Search for the cell housing the specified text and yield its (X, Y) center coordinate. 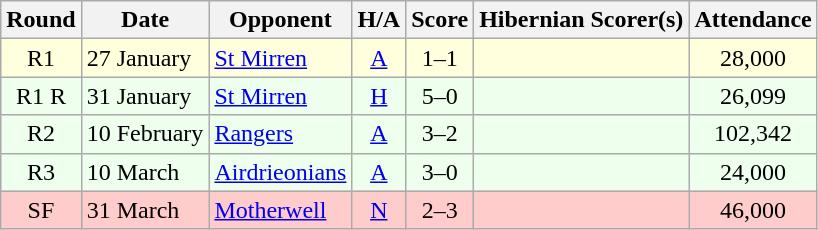
2–3 (440, 210)
102,342 (753, 134)
Attendance (753, 20)
Round (41, 20)
Date (145, 20)
46,000 (753, 210)
H (379, 96)
1–1 (440, 58)
H/A (379, 20)
SF (41, 210)
Airdrieonians (280, 172)
26,099 (753, 96)
31 January (145, 96)
N (379, 210)
3–0 (440, 172)
10 March (145, 172)
10 February (145, 134)
27 January (145, 58)
Motherwell (280, 210)
R2 (41, 134)
31 March (145, 210)
R3 (41, 172)
3–2 (440, 134)
Score (440, 20)
Hibernian Scorer(s) (582, 20)
28,000 (753, 58)
Rangers (280, 134)
5–0 (440, 96)
R1 R (41, 96)
24,000 (753, 172)
Opponent (280, 20)
R1 (41, 58)
